Output the (X, Y) coordinate of the center of the cell containing the given text.  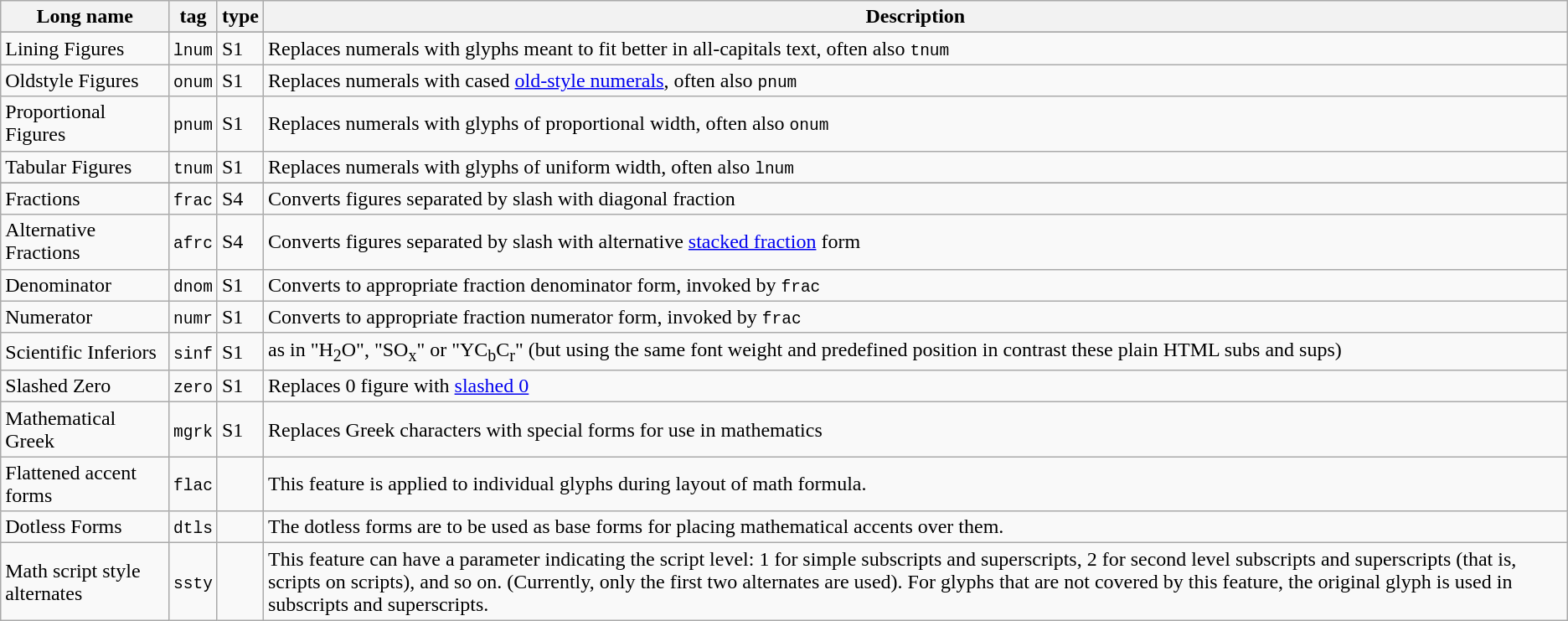
Replaces numerals with glyphs of uniform width, often also lnum (915, 167)
Flattened accent forms (85, 484)
dnom (193, 285)
Math script style alternates (85, 582)
mgrk (193, 429)
tag (193, 17)
Long name (85, 17)
Mathematical Greek (85, 429)
flac (193, 484)
pnum (193, 124)
Replaces 0 figure with slashed 0 (915, 386)
Scientific Inferiors (85, 351)
Tabular Figures (85, 167)
Proportional Figures (85, 124)
Slashed Zero (85, 386)
Replaces numerals with cased old-style numerals, often also pnum (915, 80)
Oldstyle Figures (85, 80)
Converts to appropriate fraction denominator form, invoked by frac (915, 285)
The dotless forms are to be used as base forms for placing mathematical accents over them. (915, 527)
This feature is applied to individual glyphs during layout of math formula. (915, 484)
Denominator (85, 285)
onum (193, 80)
tnum (193, 167)
Converts to appropriate fraction numerator form, invoked by frac (915, 317)
afrc (193, 241)
Converts figures separated by slash with alternative stacked fraction form (915, 241)
ssty (193, 582)
zero (193, 386)
Description (915, 17)
Fractions (85, 199)
frac (193, 199)
type (240, 17)
Replaces numerals with glyphs of proportional width, often also onum (915, 124)
Replaces numerals with glyphs meant to fit better in all-capitals text, often also tnum (915, 49)
Dotless Forms (85, 527)
Numerator (85, 317)
Lining Figures (85, 49)
numr (193, 317)
as in "H2O", "SOx" or "YCbCr" (but using the same font weight and predefined position in contrast these plain HTML subs and sups) (915, 351)
sinf (193, 351)
dtls (193, 527)
Replaces Greek characters with special forms for use in mathematics (915, 429)
Alternative Fractions (85, 241)
Converts figures separated by slash with diagonal fraction (915, 199)
lnum (193, 49)
